Search for the cell housing the specified text and yield its (x, y) center coordinate. 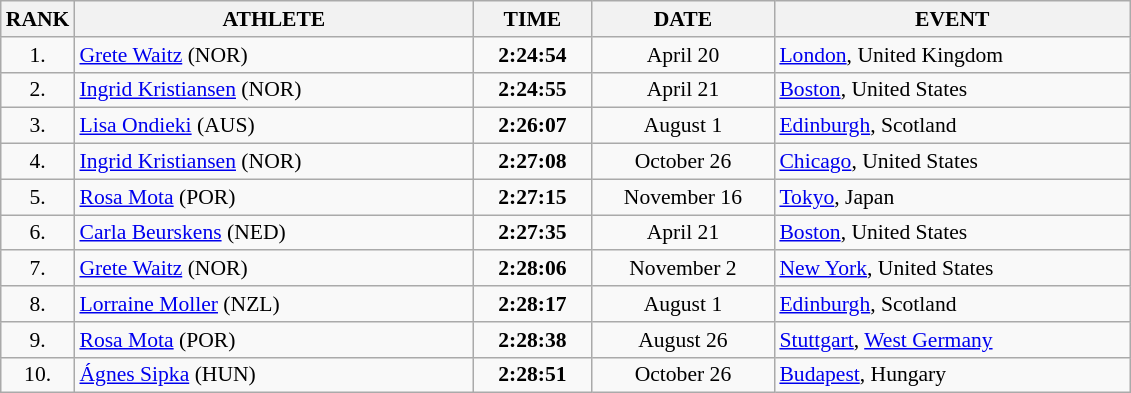
2:27:15 (532, 197)
November 16 (682, 197)
2:28:51 (532, 375)
November 2 (682, 269)
3. (38, 126)
2:28:38 (532, 340)
2. (38, 90)
August 26 (682, 340)
TIME (532, 19)
London, United Kingdom (952, 55)
New York, United States (952, 269)
EVENT (952, 19)
6. (38, 233)
April 20 (682, 55)
DATE (682, 19)
Tokyo, Japan (952, 197)
2:27:35 (532, 233)
Stuttgart, West Germany (952, 340)
Lisa Ondieki (AUS) (274, 126)
2:27:08 (532, 162)
2:24:55 (532, 90)
9. (38, 340)
5. (38, 197)
7. (38, 269)
2:28:17 (532, 304)
ATHLETE (274, 19)
Budapest, Hungary (952, 375)
1. (38, 55)
2:24:54 (532, 55)
10. (38, 375)
Chicago, United States (952, 162)
8. (38, 304)
Ágnes Sipka (HUN) (274, 375)
Carla Beurskens (NED) (274, 233)
4. (38, 162)
RANK (38, 19)
Lorraine Moller (NZL) (274, 304)
2:26:07 (532, 126)
2:28:06 (532, 269)
